Return [x, y] of the center of cell containing provided text 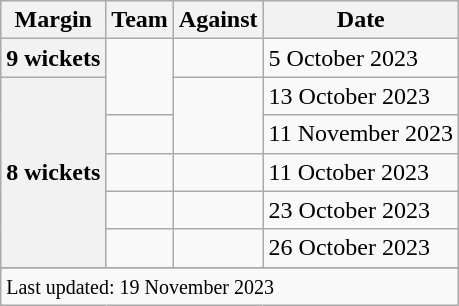
11 October 2023 [360, 172]
9 wickets [54, 58]
Team [140, 20]
13 October 2023 [360, 96]
11 November 2023 [360, 134]
5 October 2023 [360, 58]
Date [360, 20]
Margin [54, 20]
Last updated: 19 November 2023 [230, 286]
23 October 2023 [360, 210]
26 October 2023 [360, 248]
8 wickets [54, 172]
Against [218, 20]
